Provide the (X, Y) coordinate of the cell's center where the given text is located.  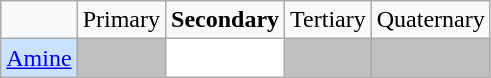
Primary (121, 20)
Tertiary (328, 20)
Secondary (226, 20)
Amine (39, 58)
Quaternary (430, 20)
